Extract the [x, y] coordinate from the center of the cell holding the provided text.  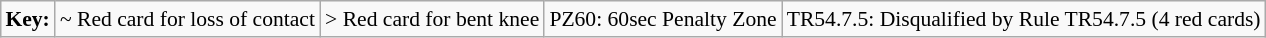
> Red card for bent knee [432, 19]
PZ60: 60sec Penalty Zone [662, 19]
Key: [27, 19]
~ Red card for loss of contact [188, 19]
TR54.7.5: Disqualified by Rule TR54.7.5 (4 red cards) [1024, 19]
